For the text-containing cell, return its midpoint in (X, Y) coordinate format. 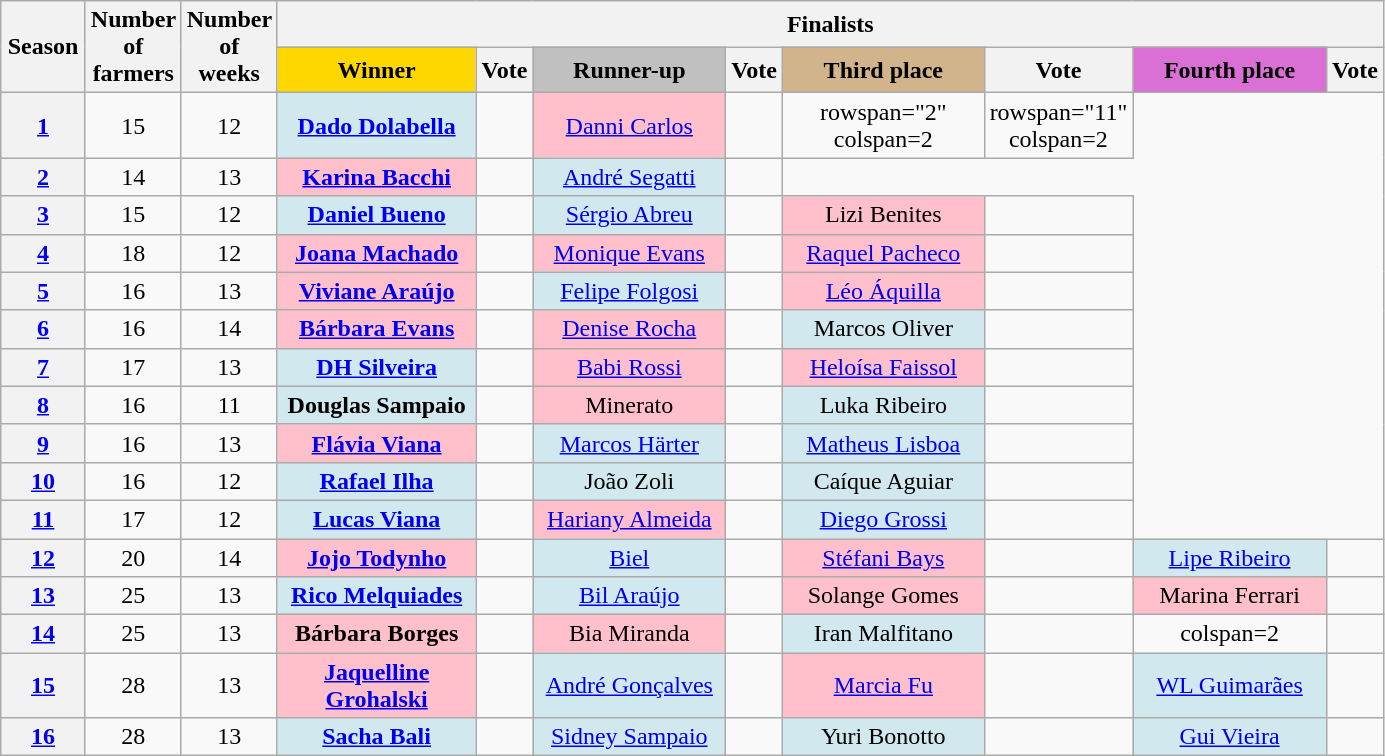
10 (44, 481)
André Segatti (630, 177)
Lucas Viana (376, 519)
7 (44, 367)
Sacha Bali (376, 737)
Viviane Araújo (376, 291)
Number offarmers (133, 47)
Number ofweeks (229, 47)
Joana Machado (376, 253)
Daniel Bueno (376, 215)
18 (133, 253)
Fourth place (1230, 70)
Denise Rocha (630, 329)
João Zoli (630, 481)
Minerato (630, 405)
Léo Áquilla (884, 291)
Flávia Viana (376, 443)
Heloísa Faissol (884, 367)
1 (44, 126)
Matheus Lisboa (884, 443)
Marina Ferrari (1230, 596)
Bárbara Borges (376, 634)
9 (44, 443)
Marcos Oliver (884, 329)
Jojo Todynho (376, 557)
Caíque Aguiar (884, 481)
Marcia Fu (884, 686)
Gui Vieira (1230, 737)
20 (133, 557)
Bia Miranda (630, 634)
Hariany Almeida (630, 519)
Rafael Ilha (376, 481)
Solange Gomes (884, 596)
rowspan="2" colspan=2 (884, 126)
Bárbara Evans (376, 329)
Lipe Ribeiro (1230, 557)
DH Silveira (376, 367)
Jaquelline Grohalski (376, 686)
Runner-up (630, 70)
Karina Bacchi (376, 177)
Marcos Härter (630, 443)
Finalists (830, 24)
Felipe Folgosi (630, 291)
4 (44, 253)
2 (44, 177)
Lizi Benites (884, 215)
Third place (884, 70)
Sérgio Abreu (630, 215)
Biel (630, 557)
Luka Ribeiro (884, 405)
6 (44, 329)
Rico Melquiades (376, 596)
8 (44, 405)
rowspan="11" colspan=2 (1058, 126)
Diego Grossi (884, 519)
Yuri Bonotto (884, 737)
Monique Evans (630, 253)
Bil Araújo (630, 596)
Douglas Sampaio (376, 405)
Stéfani Bays (884, 557)
Iran Malfitano (884, 634)
Danni Carlos (630, 126)
colspan=2 (1230, 634)
3 (44, 215)
Sidney Sampaio (630, 737)
Dado Dolabella (376, 126)
Winner (376, 70)
André Gonçalves (630, 686)
Babi Rossi (630, 367)
Raquel Pacheco (884, 253)
Season (44, 47)
5 (44, 291)
WL Guimarães (1230, 686)
